Return (X, Y) of the center of cell containing provided text 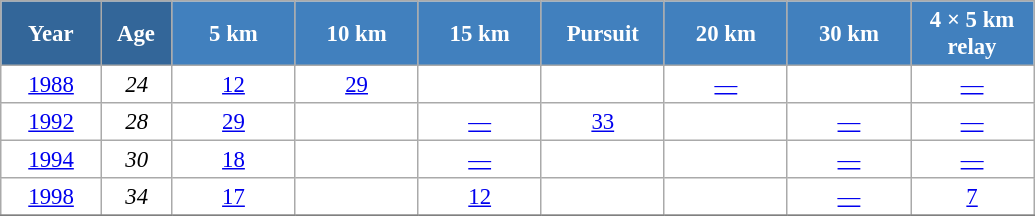
10 km (356, 34)
1992 (52, 122)
7 (972, 197)
15 km (480, 34)
17 (234, 197)
4 × 5 km relay (972, 34)
20 km (726, 34)
33 (602, 122)
18 (234, 160)
1994 (52, 160)
1988 (52, 85)
1998 (52, 197)
5 km (234, 34)
Age (136, 34)
34 (136, 197)
24 (136, 85)
30 (136, 160)
Year (52, 34)
28 (136, 122)
Pursuit (602, 34)
30 km (848, 34)
